Pinpoint the cell where the given text exists, returning its (X, Y) midpoint coordinate. 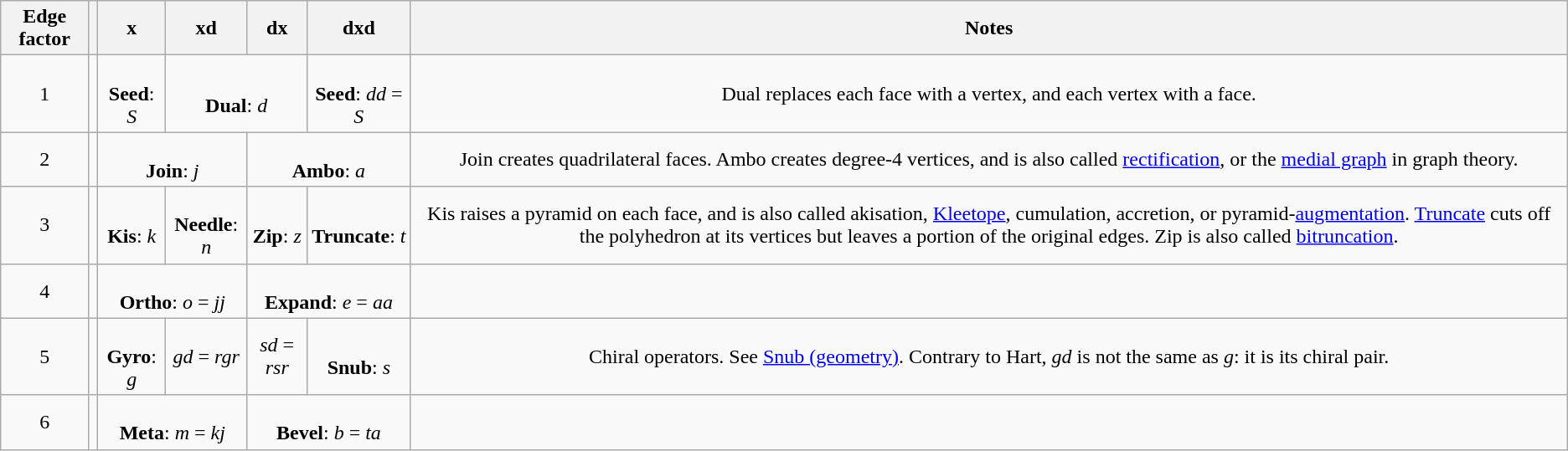
Expand: e = aa (328, 291)
Join creates quadrilateral faces. Ambo creates degree-4 vertices, and is also called rectification, or the medial graph in graph theory. (988, 159)
Meta: m = kj (173, 422)
Seed: dd = S (358, 94)
1 (45, 94)
Bevel: b = ta (328, 422)
6 (45, 422)
Join: j (173, 159)
Snub: s (358, 356)
Chiral operators. See Snub (geometry). Contrary to Hart, gd is not the same as g: it is its chiral pair. (988, 356)
gd = rgr (206, 356)
xd (206, 28)
sd = rsr (277, 356)
Truncate: t (358, 225)
Notes (988, 28)
Ortho: o = jj (173, 291)
x (132, 28)
Edge factor (45, 28)
Gyro: g (132, 356)
5 (45, 356)
4 (45, 291)
3 (45, 225)
dxd (358, 28)
Zip: z (277, 225)
Needle: n (206, 225)
Ambo: a (328, 159)
Dual replaces each face with a vertex, and each vertex with a face. (988, 94)
2 (45, 159)
Dual: d (236, 94)
Seed: S (132, 94)
dx (277, 28)
Kis: k (132, 225)
